Capture the cell that displays the provided text and extract its [x, y] central coordinate. 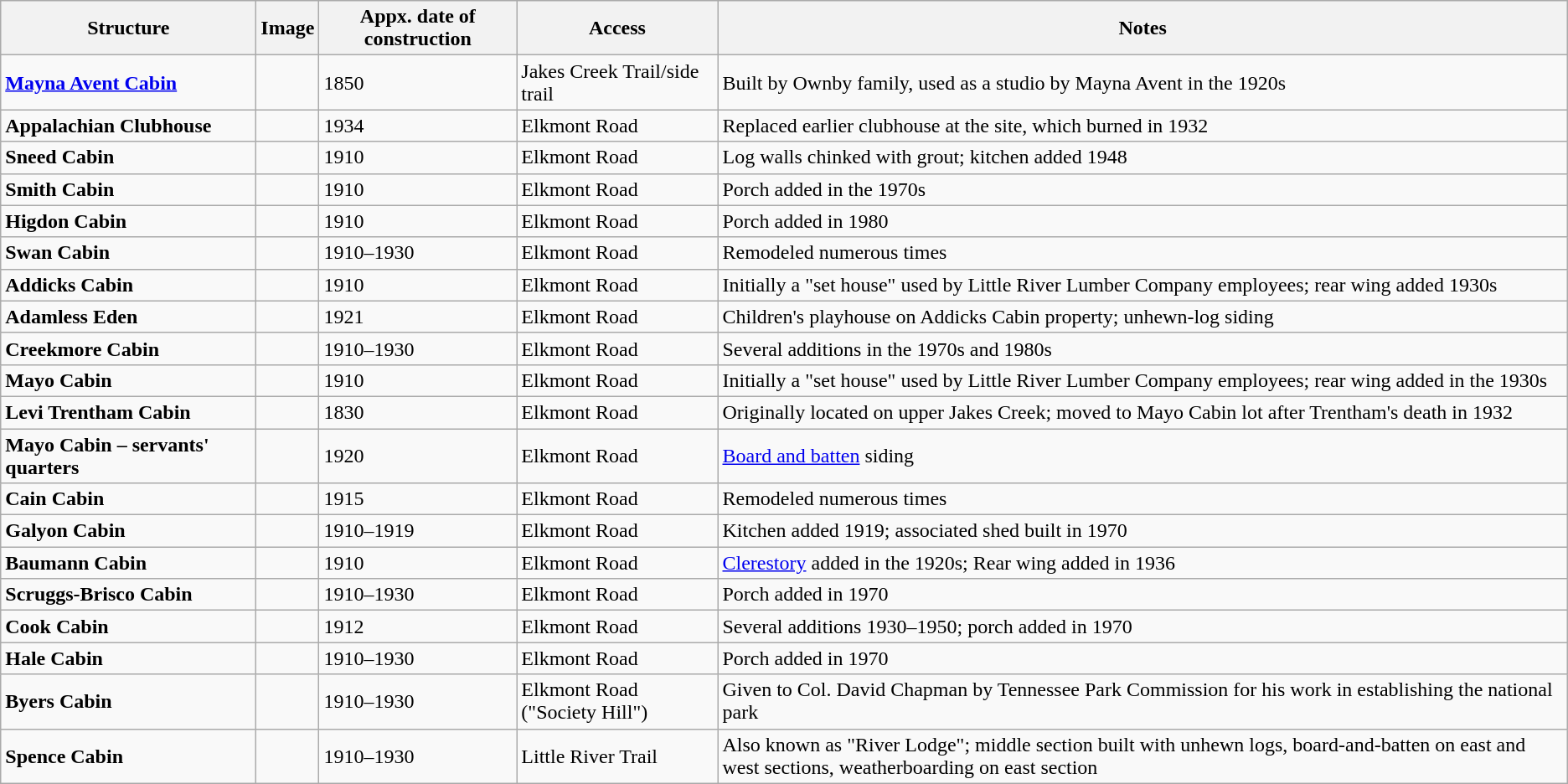
Hale Cabin [129, 658]
Porch added in the 1970s [1142, 189]
Also known as "River Lodge"; middle section built with unhewn logs, board-and-batten on east and west sections, weatherboarding on east section [1142, 756]
Creekmore Cabin [129, 348]
Byers Cabin [129, 702]
Log walls chinked with grout; kitchen added 1948 [1142, 157]
Sneed Cabin [129, 157]
1912 [418, 627]
Swan Cabin [129, 253]
Appx. date of construction [418, 28]
Board and batten siding [1142, 456]
Clerestory added in the 1920s; Rear wing added in 1936 [1142, 563]
1921 [418, 317]
1850 [418, 82]
Porch added in 1980 [1142, 221]
Mayna Avent Cabin [129, 82]
Scruggs-Brisco Cabin [129, 595]
Mayo Cabin [129, 380]
Adamless Eden [129, 317]
Built by Ownby family, used as a studio by Mayna Avent in the 1920s [1142, 82]
Several additions 1930–1950; porch added in 1970 [1142, 627]
Baumann Cabin [129, 563]
Children's playhouse on Addicks Cabin property; unhewn-log siding [1142, 317]
1915 [418, 499]
Originally located on upper Jakes Creek; moved to Mayo Cabin lot after Trentham's death in 1932 [1142, 412]
Given to Col. David Chapman by Tennessee Park Commission for his work in establishing the national park [1142, 702]
Higdon Cabin [129, 221]
Notes [1142, 28]
Access [617, 28]
Cook Cabin [129, 627]
Elkmont Road ("Society Hill") [617, 702]
Replaced earlier clubhouse at the site, which burned in 1932 [1142, 126]
Spence Cabin [129, 756]
Mayo Cabin – servants' quarters [129, 456]
Initially a "set house" used by Little River Lumber Company employees; rear wing added in the 1930s [1142, 380]
1830 [418, 412]
Appalachian Clubhouse [129, 126]
Kitchen added 1919; associated shed built in 1970 [1142, 531]
Galyon Cabin [129, 531]
Cain Cabin [129, 499]
Several additions in the 1970s and 1980s [1142, 348]
Image [288, 28]
Levi Trentham Cabin [129, 412]
Structure [129, 28]
Jakes Creek Trail/side trail [617, 82]
Initially a "set house" used by Little River Lumber Company employees; rear wing added 1930s [1142, 285]
Smith Cabin [129, 189]
Addicks Cabin [129, 285]
Little River Trail [617, 756]
1910–1919 [418, 531]
1934 [418, 126]
1920 [418, 456]
